Output the [X, Y] coordinate of the center of the cell containing the given text.  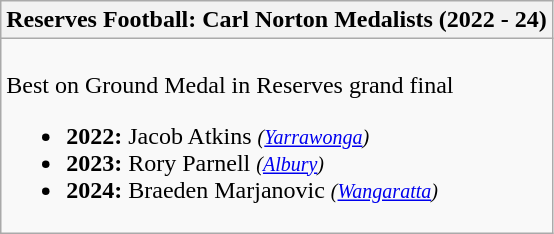
Reserves Football: Carl Norton Medalists (2022 - 24) [277, 20]
Best on Ground Medal in Reserves grand final2022: Jacob Atkins (Yarrawonga)2023: Rory Parnell (Albury)2024: Braeden Marjanovic (Wangaratta) [277, 136]
